For the text-containing cell, return its midpoint in [x, y] coordinate format. 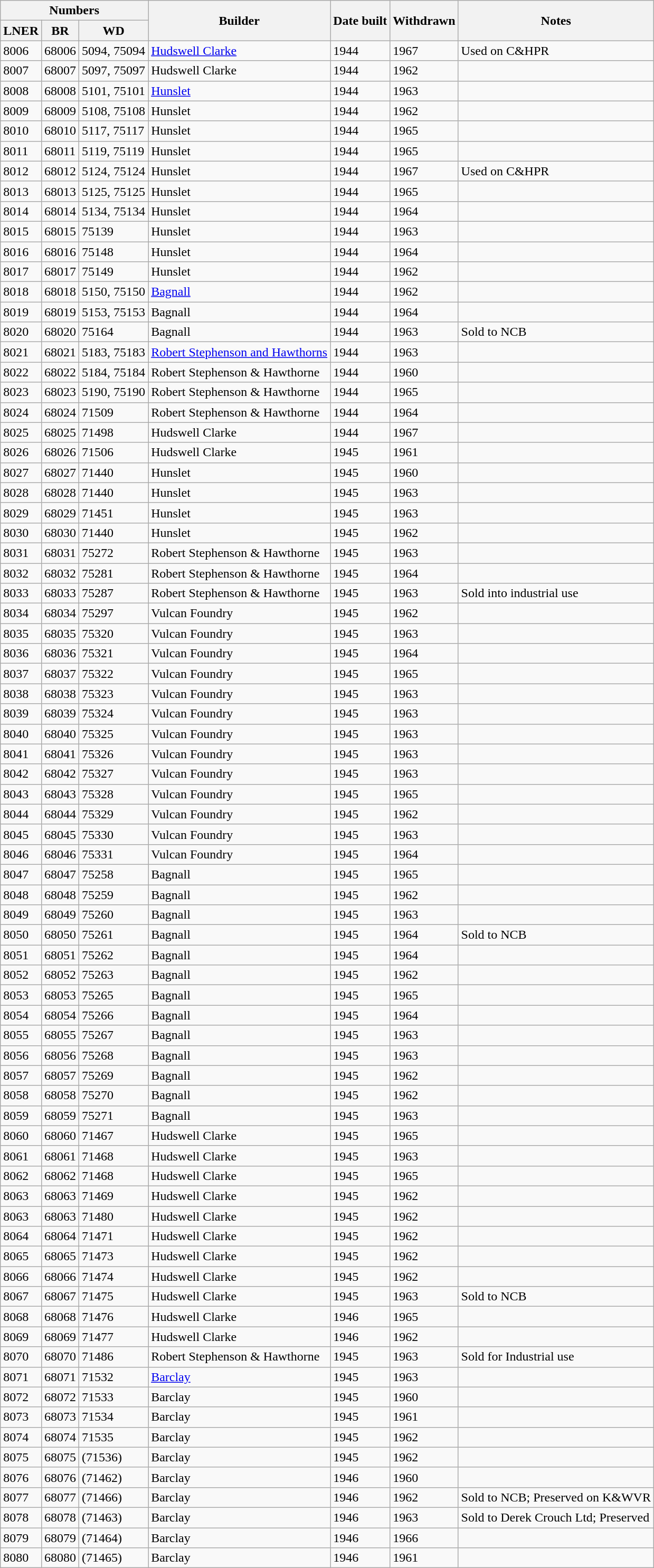
75331 [114, 854]
75263 [114, 975]
8012 [21, 171]
8038 [21, 694]
8040 [21, 734]
75265 [114, 995]
68011 [60, 151]
68022 [60, 372]
68010 [60, 131]
8076 [21, 1477]
71533 [114, 1397]
68016 [60, 252]
68056 [60, 1055]
8036 [21, 654]
75329 [114, 814]
68068 [60, 1317]
Sold to Derek Crouch Ltd; Preserved [556, 1517]
8045 [21, 834]
68029 [60, 513]
68076 [60, 1477]
WD [114, 31]
68037 [60, 674]
8017 [21, 272]
68080 [60, 1558]
Date built [360, 21]
75287 [114, 593]
Withdrawn [424, 21]
68051 [60, 955]
68009 [60, 111]
68031 [60, 553]
68065 [60, 1257]
68033 [60, 593]
8024 [21, 412]
68058 [60, 1095]
5153, 75153 [114, 312]
71471 [114, 1236]
8009 [21, 111]
5124, 75124 [114, 171]
68032 [60, 573]
71534 [114, 1417]
71467 [114, 1136]
71451 [114, 513]
8067 [21, 1297]
68030 [60, 533]
8014 [21, 211]
5184, 75184 [114, 372]
68008 [60, 91]
71532 [114, 1377]
8019 [21, 312]
68057 [60, 1075]
68020 [60, 332]
75267 [114, 1035]
75266 [114, 1015]
75330 [114, 834]
5101, 75101 [114, 91]
75272 [114, 553]
8037 [21, 674]
Sold for Industrial use [556, 1357]
75321 [114, 654]
8064 [21, 1236]
8065 [21, 1257]
68040 [60, 734]
Sold into industrial use [556, 593]
LNER [21, 31]
8022 [21, 372]
8043 [21, 794]
68048 [60, 895]
8070 [21, 1357]
8021 [21, 352]
75324 [114, 714]
71486 [114, 1357]
68062 [60, 1176]
71476 [114, 1317]
75260 [114, 915]
8074 [21, 1437]
75327 [114, 774]
75269 [114, 1075]
Robert Stephenson and Hawthorns [240, 352]
8023 [21, 392]
68061 [60, 1156]
68028 [60, 493]
5190, 75190 [114, 392]
8051 [21, 955]
75270 [114, 1095]
8056 [21, 1055]
68078 [60, 1517]
8049 [21, 915]
8071 [21, 1377]
68069 [60, 1337]
8010 [21, 131]
75148 [114, 252]
75149 [114, 272]
71474 [114, 1277]
75261 [114, 935]
68070 [60, 1357]
8058 [21, 1095]
75320 [114, 634]
75325 [114, 734]
75281 [114, 573]
8025 [21, 432]
71498 [114, 432]
68007 [60, 71]
(71464) [114, 1538]
68026 [60, 452]
5125, 75125 [114, 191]
(71463) [114, 1517]
75164 [114, 332]
68052 [60, 975]
68019 [60, 312]
68043 [60, 794]
8069 [21, 1337]
5094, 75094 [114, 51]
68018 [60, 292]
8075 [21, 1457]
8055 [21, 1035]
8008 [21, 91]
68077 [60, 1497]
68034 [60, 613]
68017 [60, 272]
68038 [60, 694]
68067 [60, 1297]
68046 [60, 854]
68047 [60, 874]
68050 [60, 935]
8060 [21, 1136]
8052 [21, 975]
Notes [556, 21]
5134, 75134 [114, 211]
68015 [60, 231]
8079 [21, 1538]
8077 [21, 1497]
(71462) [114, 1477]
68073 [60, 1417]
75322 [114, 674]
68013 [60, 191]
5183, 75183 [114, 352]
68044 [60, 814]
5119, 75119 [114, 151]
(71465) [114, 1558]
Builder [240, 21]
75262 [114, 955]
71480 [114, 1216]
8059 [21, 1116]
8026 [21, 452]
71535 [114, 1437]
8066 [21, 1277]
68054 [60, 1015]
5150, 75150 [114, 292]
75297 [114, 613]
8041 [21, 754]
68053 [60, 995]
75268 [114, 1055]
68036 [60, 654]
68071 [60, 1377]
Numbers [74, 11]
8047 [21, 874]
75139 [114, 231]
68024 [60, 412]
68014 [60, 211]
71469 [114, 1196]
8044 [21, 814]
8061 [21, 1156]
8034 [21, 613]
8030 [21, 533]
68012 [60, 171]
8011 [21, 151]
8046 [21, 854]
71475 [114, 1297]
68023 [60, 392]
68075 [60, 1457]
75258 [114, 874]
71477 [114, 1337]
8053 [21, 995]
8033 [21, 593]
68042 [60, 774]
8032 [21, 573]
68045 [60, 834]
68072 [60, 1397]
1966 [424, 1538]
68074 [60, 1437]
68039 [60, 714]
68055 [60, 1035]
68060 [60, 1136]
BR [60, 31]
5117, 75117 [114, 131]
8080 [21, 1558]
8057 [21, 1075]
8029 [21, 513]
8035 [21, 634]
71473 [114, 1257]
8068 [21, 1317]
71509 [114, 412]
68059 [60, 1116]
68049 [60, 915]
8048 [21, 895]
68079 [60, 1538]
8013 [21, 191]
68006 [60, 51]
8062 [21, 1176]
68027 [60, 473]
75326 [114, 754]
8078 [21, 1517]
(71466) [114, 1497]
(71536) [114, 1457]
68064 [60, 1236]
8042 [21, 774]
5108, 75108 [114, 111]
8072 [21, 1397]
8015 [21, 231]
68021 [60, 352]
8020 [21, 332]
5097, 75097 [114, 71]
8073 [21, 1417]
68041 [60, 754]
Sold to NCB; Preserved on K&WVR [556, 1497]
8028 [21, 493]
75328 [114, 794]
8054 [21, 1015]
68066 [60, 1277]
75271 [114, 1116]
8027 [21, 473]
71506 [114, 452]
75259 [114, 895]
8006 [21, 51]
8050 [21, 935]
8031 [21, 553]
68025 [60, 432]
8007 [21, 71]
8039 [21, 714]
8018 [21, 292]
75323 [114, 694]
68035 [60, 634]
8016 [21, 252]
